Detect which cell encompasses the target text, then output its (x, y) center coordinate. 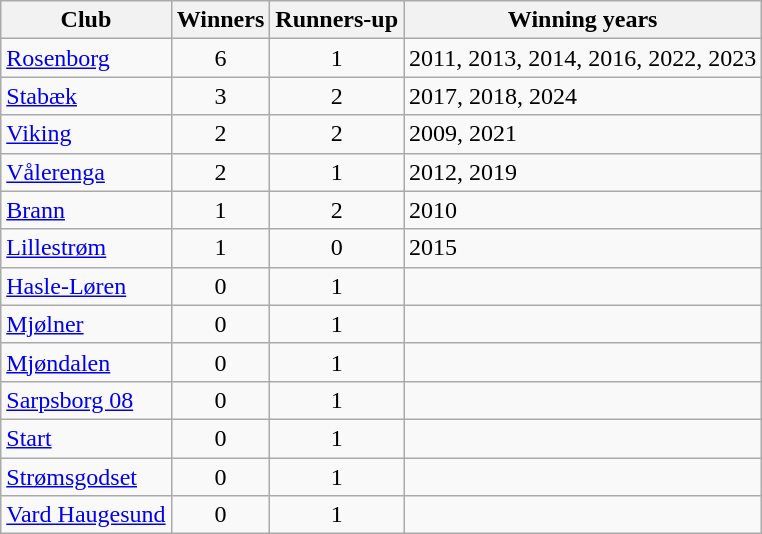
6 (220, 58)
Winning years (583, 20)
2010 (583, 210)
Vard Haugesund (86, 515)
Runners-up (337, 20)
Rosenborg (86, 58)
Brann (86, 210)
Club (86, 20)
2011, 2013, 2014, 2016, 2022, 2023 (583, 58)
2017, 2018, 2024 (583, 96)
Vålerenga (86, 172)
2009, 2021 (583, 134)
Viking (86, 134)
Sarpsborg 08 (86, 400)
Mjøndalen (86, 362)
2015 (583, 248)
2012, 2019 (583, 172)
Start (86, 438)
Hasle-Løren (86, 286)
3 (220, 96)
Mjølner (86, 324)
Stabæk (86, 96)
Winners (220, 20)
Strømsgodset (86, 477)
Lillestrøm (86, 248)
